Output the [X, Y] coordinate of the center of the cell containing the given text.  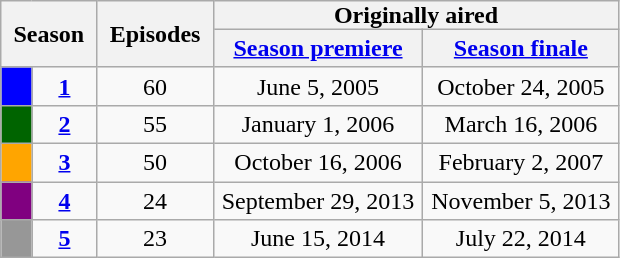
January 1, 2006 [318, 124]
November 5, 2013 [521, 201]
3 [64, 162]
July 22, 2014 [521, 239]
Season finale [521, 48]
Season [49, 34]
Originally aired [416, 15]
2 [64, 124]
Episodes [155, 34]
24 [155, 201]
June 15, 2014 [318, 239]
55 [155, 124]
1 [64, 86]
60 [155, 86]
June 5, 2005 [318, 86]
50 [155, 162]
Season premiere [318, 48]
October 16, 2006 [318, 162]
4 [64, 201]
23 [155, 239]
October 24, 2005 [521, 86]
September 29, 2013 [318, 201]
February 2, 2007 [521, 162]
March 16, 2006 [521, 124]
5 [64, 239]
